Detect which cell encompasses the target text, then output its [X, Y] center coordinate. 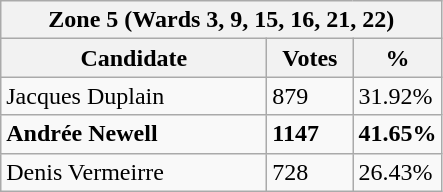
Votes [310, 58]
879 [310, 96]
728 [310, 172]
41.65% [398, 134]
Zone 5 (Wards 3, 9, 15, 16, 21, 22) [222, 20]
1147 [310, 134]
Denis Vermeirre [134, 172]
% [398, 58]
Candidate [134, 58]
31.92% [398, 96]
26.43% [398, 172]
Jacques Duplain [134, 96]
Andrée Newell [134, 134]
